Capture the cell that displays the provided text and extract its (X, Y) central coordinate. 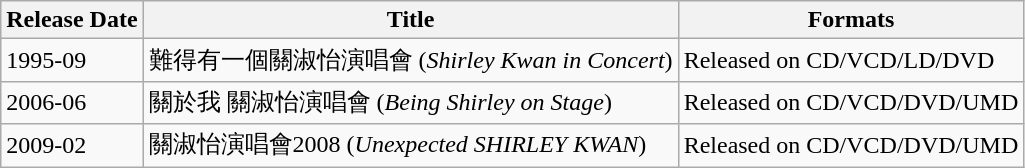
關於我 關淑怡演唱會 (Being Shirley on Stage) (410, 102)
2006-06 (72, 102)
關淑怡演唱會2008 (Unexpected SHIRLEY KWAN) (410, 146)
2009-02 (72, 146)
Formats (851, 20)
Released on CD/VCD/LD/DVD (851, 60)
Release Date (72, 20)
1995-09 (72, 60)
難得有一個關淑怡演唱會 (Shirley Kwan in Concert) (410, 60)
Title (410, 20)
